Scan for the cell matching the given text and deliver its [x, y] coordinate at center. 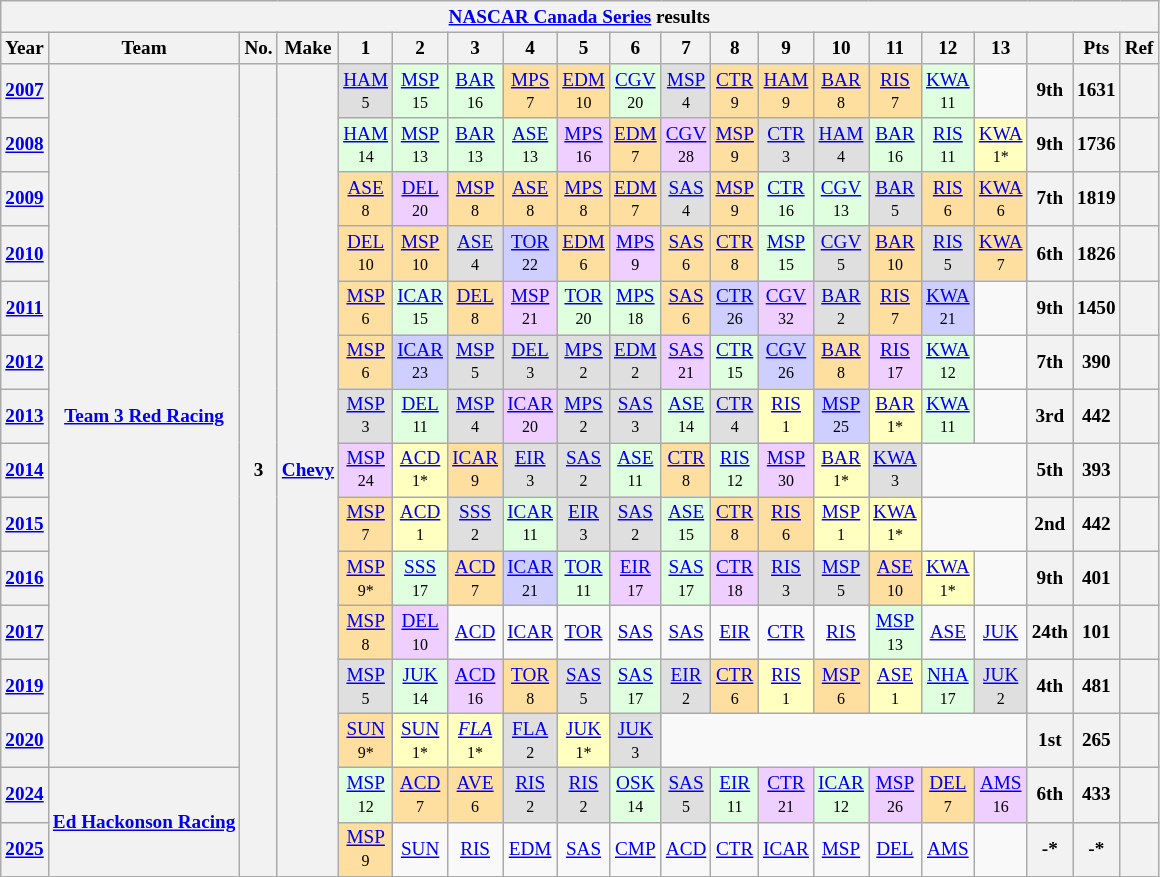
AVE6 [476, 795]
2013 [25, 416]
ASE4 [476, 253]
401 [1097, 578]
CTR26 [735, 307]
1736 [1097, 145]
SAS3 [635, 416]
HAM4 [840, 145]
10 [840, 48]
MPS16 [584, 145]
4th [1050, 686]
Team 3 Red Racing [144, 416]
1826 [1097, 253]
433 [1097, 795]
ACD1* [420, 470]
13 [1000, 48]
2012 [25, 362]
1 [366, 48]
DEL [894, 849]
AMS [948, 849]
TOR [584, 632]
7 [686, 48]
HAM14 [366, 145]
RIS11 [948, 145]
MSP1 [840, 524]
SSS17 [420, 578]
2016 [25, 578]
SUN [420, 849]
Team [144, 48]
EIR17 [635, 578]
RIS3 [786, 578]
DEL8 [476, 307]
ASE13 [530, 145]
Make [308, 48]
Pts [1097, 48]
BAR5 [894, 199]
FLA1* [476, 741]
TOR20 [584, 307]
MPS8 [584, 199]
CGV5 [840, 253]
CGV26 [786, 362]
11 [894, 48]
MSP [840, 849]
481 [1097, 686]
ASE15 [686, 524]
CTR3 [786, 145]
DEL20 [420, 199]
MSP12 [366, 795]
NHA17 [948, 686]
ICAR20 [530, 416]
MSP30 [786, 470]
ICAR21 [530, 578]
NASCAR Canada Series results [580, 17]
Year [25, 48]
EIR [735, 632]
HAM9 [786, 91]
2025 [25, 849]
CTR18 [735, 578]
RIS12 [735, 470]
ICAR12 [840, 795]
MSP26 [894, 795]
EDM [530, 849]
2020 [25, 741]
EIR11 [735, 795]
RIS17 [894, 362]
EDM2 [635, 362]
Ed Hackonson Racing [144, 822]
TOR8 [530, 686]
6 [635, 48]
CTR6 [735, 686]
ASE1 [894, 686]
BAR2 [840, 307]
JUK [1000, 632]
SUN9* [366, 741]
9 [786, 48]
ASE [948, 632]
Ref [1139, 48]
EDM10 [584, 91]
ICAR9 [476, 470]
12 [948, 48]
KWA6 [1000, 199]
ASE11 [635, 470]
KWA21 [948, 307]
BAR10 [894, 253]
2nd [1050, 524]
No. [258, 48]
CTR15 [735, 362]
101 [1097, 632]
TOR11 [584, 578]
RIS5 [948, 253]
2015 [25, 524]
2011 [25, 307]
CGV20 [635, 91]
DEL11 [420, 416]
JUK2 [1000, 686]
2009 [25, 199]
CTR16 [786, 199]
EDM6 [584, 253]
ICAR23 [420, 362]
SAS4 [686, 199]
2019 [25, 686]
KWA12 [948, 362]
OSK14 [635, 795]
KWA7 [1000, 253]
2008 [25, 145]
2024 [25, 795]
1450 [1097, 307]
SUN1* [420, 741]
ACD1 [420, 524]
265 [1097, 741]
ACD16 [476, 686]
TOR22 [530, 253]
DEL7 [948, 795]
AMS16 [1000, 795]
2017 [25, 632]
MPS9 [635, 253]
Chevy [308, 470]
390 [1097, 362]
8 [735, 48]
KWA3 [894, 470]
24th [1050, 632]
ASE14 [686, 416]
MSP24 [366, 470]
EIR2 [686, 686]
3rd [1050, 416]
1819 [1097, 199]
2007 [25, 91]
5 [584, 48]
393 [1097, 470]
ASE10 [894, 578]
2 [420, 48]
2014 [25, 470]
JUK1* [584, 741]
HAM5 [366, 91]
MSP25 [840, 416]
1631 [1097, 91]
CGV32 [786, 307]
JUK3 [635, 741]
MSP21 [530, 307]
MSP10 [420, 253]
MPS18 [635, 307]
CGV28 [686, 145]
FLA2 [530, 741]
2010 [25, 253]
CTR4 [735, 416]
BAR13 [476, 145]
4 [530, 48]
1st [1050, 741]
MPS7 [530, 91]
MSP9* [366, 578]
ICAR11 [530, 524]
CTR9 [735, 91]
CMP [635, 849]
SSS2 [476, 524]
CGV13 [840, 199]
SAS21 [686, 362]
5th [1050, 470]
MSP7 [366, 524]
ICAR15 [420, 307]
DEL3 [530, 362]
CTR21 [786, 795]
JUK14 [420, 686]
MSP3 [366, 416]
